Return (x, y) of the center of cell containing provided text 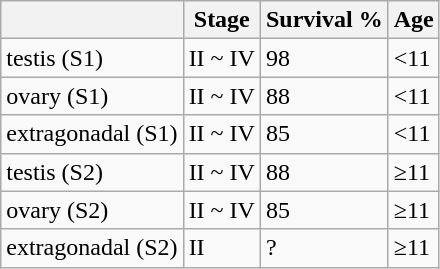
? (324, 248)
ovary (S1) (92, 96)
testis (S1) (92, 58)
II (222, 248)
Age (414, 20)
testis (S2) (92, 172)
Survival % (324, 20)
extragonadal (S1) (92, 134)
Stage (222, 20)
98 (324, 58)
extragonadal (S2) (92, 248)
ovary (S2) (92, 210)
